Pinpoint the cell where the given text exists, returning its [X, Y] midpoint coordinate. 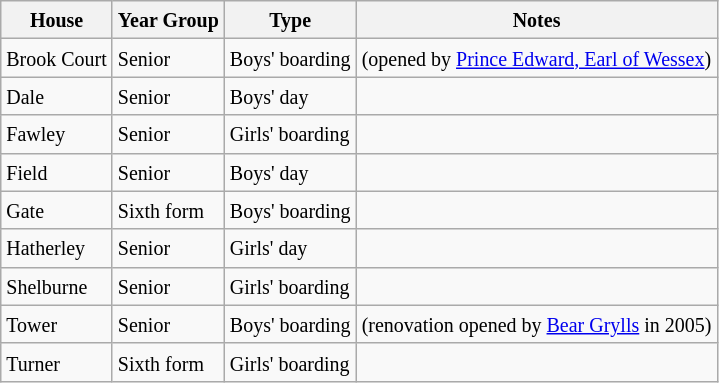
House [57, 20]
Brook Court [57, 58]
Dale [57, 96]
Shelburne [57, 286]
Hatherley [57, 248]
(renovation opened by Bear Grylls in 2005) [536, 324]
Girls' day [290, 248]
Type [290, 20]
Field [57, 172]
Gate [57, 210]
Tower [57, 324]
Notes [536, 20]
(opened by Prince Edward, Earl of Wessex) [536, 58]
Turner [57, 362]
Fawley [57, 134]
Year Group [168, 20]
